Extract the (x, y) coordinate from the center of the cell holding the provided text.  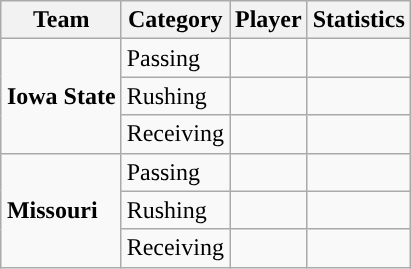
Player (269, 20)
Team (61, 20)
Statistics (358, 20)
Iowa State (61, 96)
Category (175, 20)
Missouri (61, 210)
